Identify which cell holds the provided text, then report its [X, Y] central coordinate. 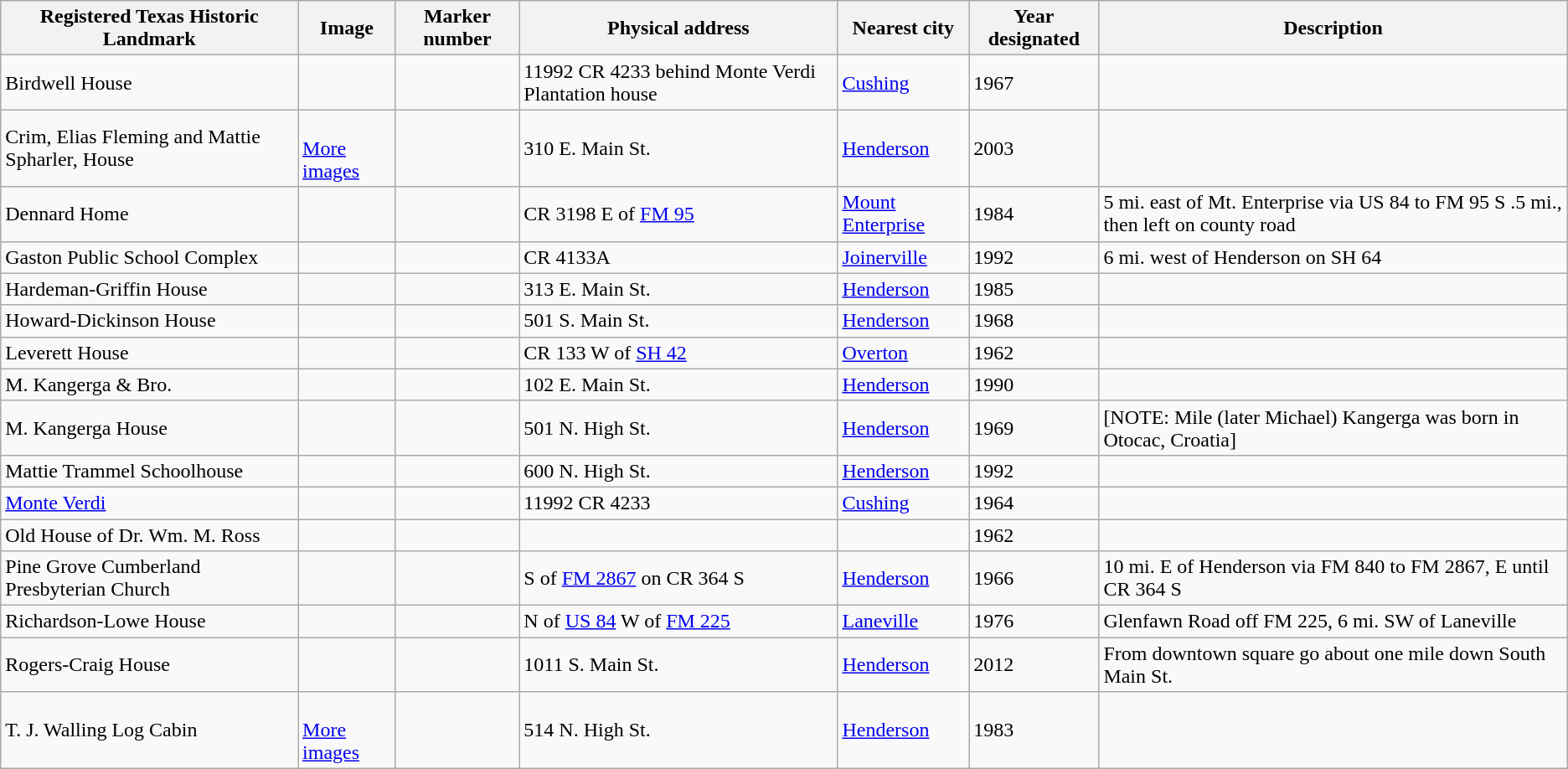
1985 [1034, 289]
Dennard Home [149, 214]
1990 [1034, 384]
600 N. High St. [678, 471]
Mount Enterprise [903, 214]
M. Kangerga & Bro. [149, 384]
Glenfawn Road off FM 225, 6 mi. SW of Laneville [1333, 622]
501 N. High St. [678, 427]
501 S. Main St. [678, 321]
Registered Texas Historic Landmark [149, 28]
1968 [1034, 321]
102 E. Main St. [678, 384]
CR 4133A [678, 257]
N of US 84 W of FM 225 [678, 622]
Howard-Dickinson House [149, 321]
1966 [1034, 578]
Nearest city [903, 28]
Leverett House [149, 353]
Rogers-Craig House [149, 665]
Crim, Elias Fleming and Mattie Spharler, House [149, 148]
1011 S. Main St. [678, 665]
1976 [1034, 622]
[NOTE: Mile (later Michael) Kangerga was born in Otocac, Croatia] [1333, 427]
Richardson-Lowe House [149, 622]
514 N. High St. [678, 730]
1964 [1034, 503]
Marker number [457, 28]
Year designated [1034, 28]
1967 [1034, 82]
Mattie Trammel Schoolhouse [149, 471]
S of FM 2867 on CR 364 S [678, 578]
Pine Grove Cumberland Presbyterian Church [149, 578]
Hardeman-Griffin House [149, 289]
M. Kangerga House [149, 427]
Image [347, 28]
310 E. Main St. [678, 148]
11992 CR 4233 behind Monte Verdi Plantation house [678, 82]
Old House of Dr. Wm. M. Ross [149, 535]
313 E. Main St. [678, 289]
Monte Verdi [149, 503]
Joinerville [903, 257]
From downtown square go about one mile down South Main St. [1333, 665]
5 mi. east of Mt. Enterprise via US 84 to FM 95 S .5 mi., then left on county road [1333, 214]
1984 [1034, 214]
2012 [1034, 665]
1969 [1034, 427]
Gaston Public School Complex [149, 257]
T. J. Walling Log Cabin [149, 730]
1983 [1034, 730]
CR 133 W of SH 42 [678, 353]
Overton [903, 353]
Description [1333, 28]
6 mi. west of Henderson on SH 64 [1333, 257]
11992 CR 4233 [678, 503]
2003 [1034, 148]
Birdwell House [149, 82]
10 mi. E of Henderson via FM 840 to FM 2867, E until CR 364 S [1333, 578]
Physical address [678, 28]
CR 3198 E of FM 95 [678, 214]
Laneville [903, 622]
